Determine the (x, y) coordinate at the center of the cell enclosing the given text.  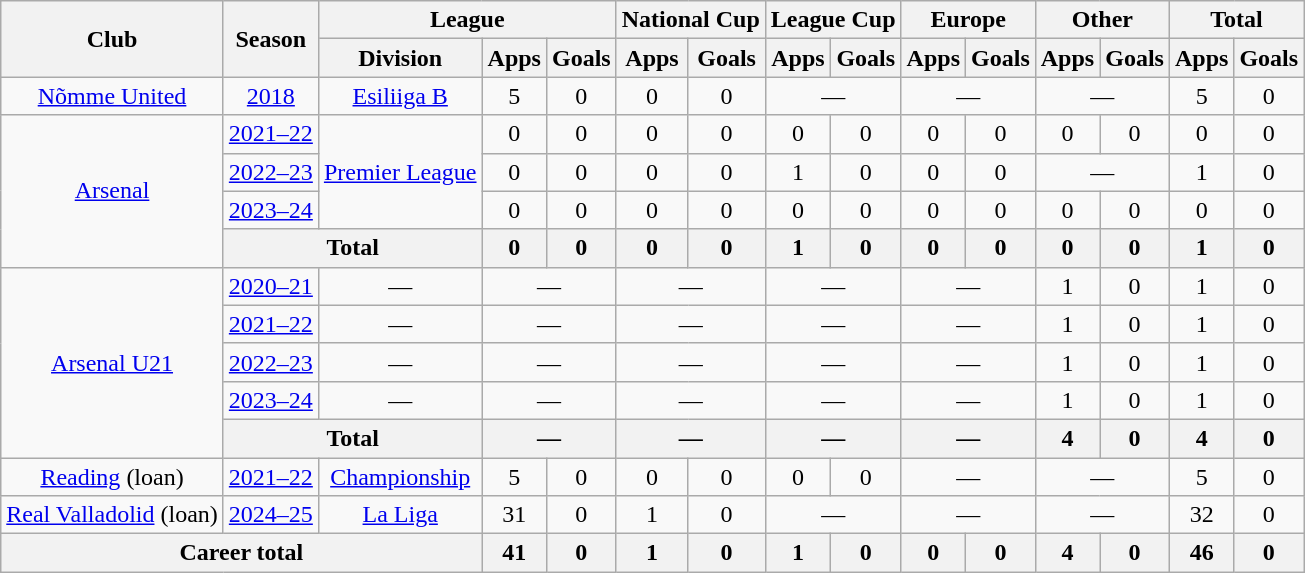
Nõmme United (112, 96)
League Cup (833, 20)
2020–21 (270, 286)
Arsenal U21 (112, 362)
46 (1201, 553)
Season (270, 39)
Championship (400, 477)
National Cup (690, 20)
Real Valladolid (loan) (112, 515)
Reading (loan) (112, 477)
Other (1102, 20)
League (467, 20)
La Liga (400, 515)
Career total (242, 553)
Arsenal (112, 191)
Europe (968, 20)
Division (400, 58)
Club (112, 39)
31 (514, 515)
2018 (270, 96)
Esiliiga B (400, 96)
Premier League (400, 172)
32 (1201, 515)
41 (514, 553)
2024–25 (270, 515)
